Capture the cell that displays the provided text and extract its [X, Y] central coordinate. 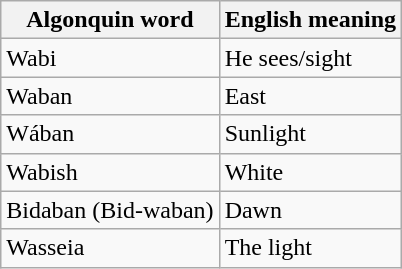
East [310, 96]
English meaning [310, 20]
Bidaban (Bid-waban) [110, 210]
Wabish [110, 172]
Dawn [310, 210]
Waban [110, 96]
White [310, 172]
Wabi [110, 58]
Sunlight [310, 134]
Wasseia [110, 248]
The light [310, 248]
Wában [110, 134]
He sees/sight [310, 58]
Algonquin word [110, 20]
